From the cell containing the given text, extract its center point as (X, Y) coordinate. 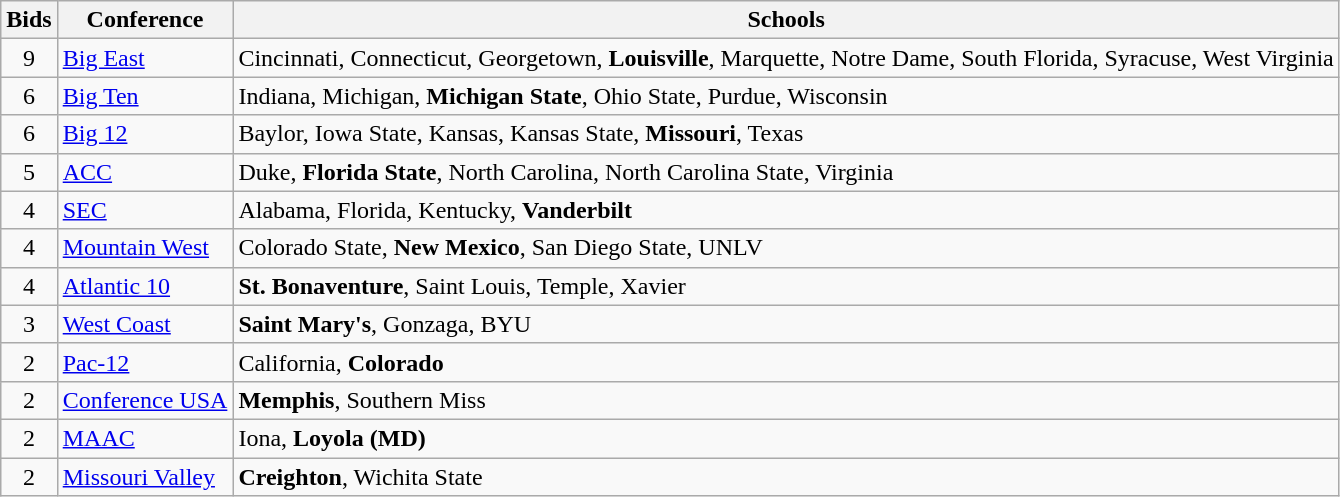
Big East (145, 58)
Conference (145, 20)
Missouri Valley (145, 477)
Atlantic 10 (145, 286)
Memphis, Southern Miss (786, 400)
Duke, Florida State, North Carolina, North Carolina State, Virginia (786, 172)
9 (29, 58)
West Coast (145, 324)
Baylor, Iowa State, Kansas, Kansas State, Missouri, Texas (786, 134)
MAAC (145, 438)
SEC (145, 210)
Big 12 (145, 134)
Bids (29, 20)
Iona, Loyola (MD) (786, 438)
ACC (145, 172)
St. Bonaventure, Saint Louis, Temple, Xavier (786, 286)
Creighton, Wichita State (786, 477)
Schools (786, 20)
Mountain West (145, 248)
Conference USA (145, 400)
Alabama, Florida, Kentucky, Vanderbilt (786, 210)
Big Ten (145, 96)
Saint Mary's, Gonzaga, BYU (786, 324)
Cincinnati, Connecticut, Georgetown, Louisville, Marquette, Notre Dame, South Florida, Syracuse, West Virginia (786, 58)
5 (29, 172)
3 (29, 324)
California, Colorado (786, 362)
Colorado State, New Mexico, San Diego State, UNLV (786, 248)
Pac-12 (145, 362)
Indiana, Michigan, Michigan State, Ohio State, Purdue, Wisconsin (786, 96)
